From the cell containing the given text, extract its center point as (x, y) coordinate. 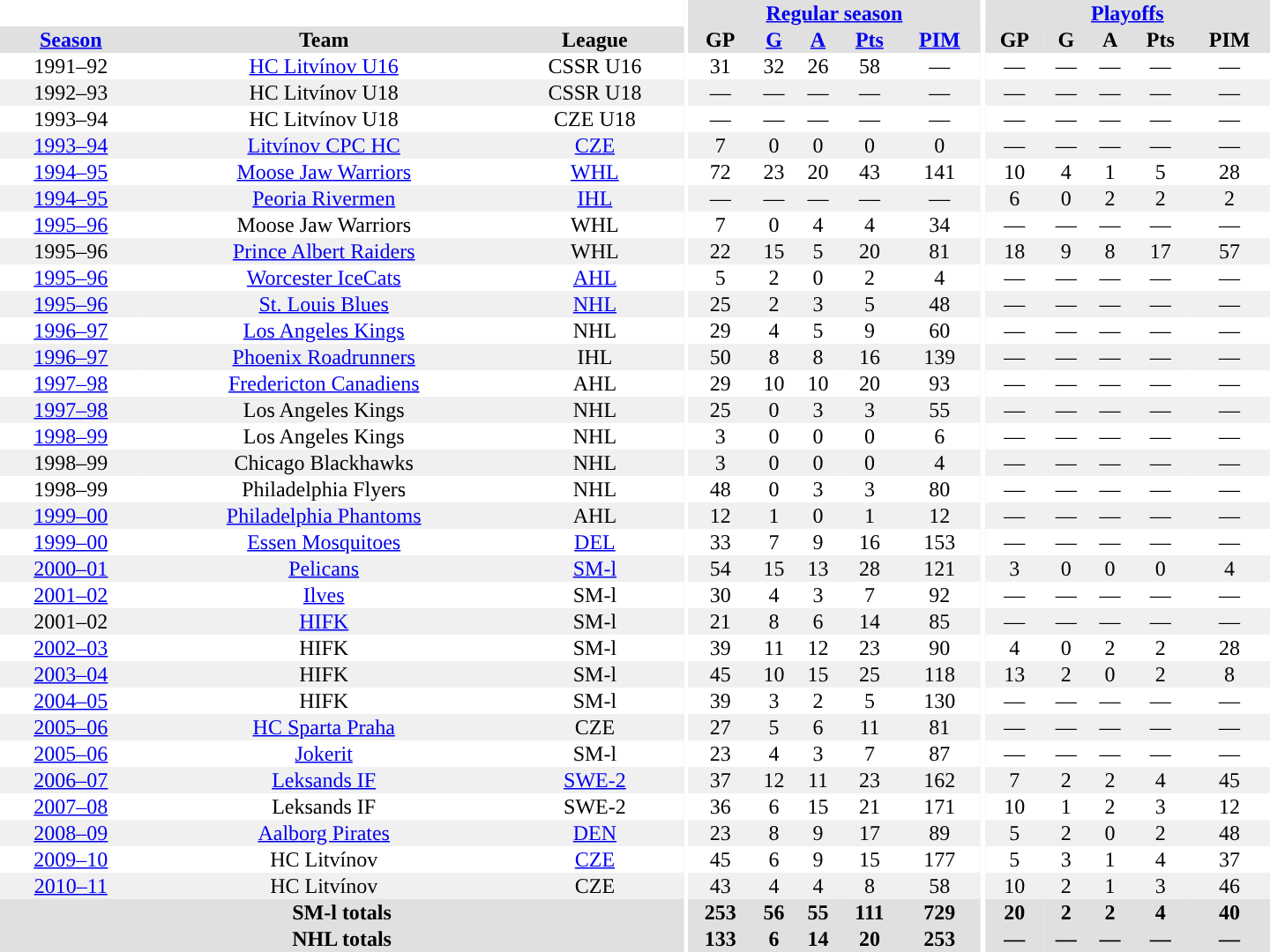
50 (721, 357)
27 (721, 727)
26 (818, 66)
Philadelphia Flyers (325, 489)
33 (721, 542)
89 (940, 833)
46 (1229, 886)
Playoffs (1127, 13)
League (594, 40)
57 (1229, 251)
CZE U18 (594, 119)
DEL (594, 542)
118 (940, 674)
DEN (594, 833)
54 (721, 569)
CSSR U18 (594, 93)
SM-l totals (342, 912)
HC Sparta Praha (325, 727)
36 (721, 807)
Aalborg Pirates (325, 833)
2000–01 (71, 569)
729 (940, 912)
1991–92 (71, 66)
32 (774, 66)
85 (940, 621)
141 (940, 172)
Fredericton Canadiens (325, 383)
2006–07 (71, 780)
Peoria Rivermen (325, 198)
Jokerit (325, 754)
2010–11 (71, 886)
2004–05 (71, 701)
Essen Mosquitoes (325, 542)
90 (940, 648)
162 (940, 780)
St. Louis Blues (325, 304)
171 (940, 807)
Ilves (325, 595)
HC Litvínov U16 (325, 66)
Prince Albert Raiders (325, 251)
NHL totals (342, 939)
Worcester IceCats (325, 278)
56 (774, 912)
2002–03 (71, 648)
130 (940, 701)
92 (940, 595)
93 (940, 383)
34 (940, 225)
153 (940, 542)
60 (940, 331)
Season (71, 40)
1992–93 (71, 93)
Pelicans (325, 569)
Litvínov CPC HC (325, 145)
139 (940, 357)
Philadelphia Phantoms (325, 516)
2003–04 (71, 674)
80 (940, 489)
111 (870, 912)
22 (721, 251)
Chicago Blackhawks (325, 463)
2008–09 (71, 833)
40 (1229, 912)
2009–10 (71, 859)
121 (940, 569)
177 (940, 859)
Phoenix Roadrunners (325, 357)
18 (1014, 251)
2007–08 (71, 807)
CSSR U16 (594, 66)
31 (721, 66)
72 (721, 172)
87 (940, 754)
Regular season (834, 13)
133 (721, 939)
30 (721, 595)
Team (325, 40)
